Capture the cell that displays the provided text and extract its (x, y) central coordinate. 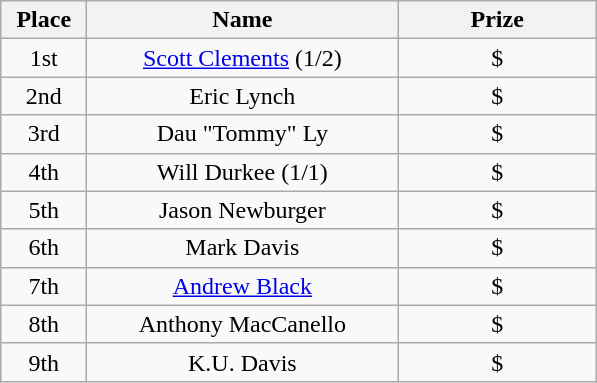
Dau "Tommy" Ly (242, 134)
2nd (44, 96)
6th (44, 248)
Eric Lynch (242, 96)
3rd (44, 134)
9th (44, 362)
Will Durkee (1/1) (242, 172)
Mark Davis (242, 248)
8th (44, 324)
Place (44, 20)
Prize (498, 20)
4th (44, 172)
Scott Clements (1/2) (242, 58)
5th (44, 210)
1st (44, 58)
7th (44, 286)
Name (242, 20)
Andrew Black (242, 286)
K.U. Davis (242, 362)
Anthony MacCanello (242, 324)
Jason Newburger (242, 210)
